Search for the cell housing the specified text and yield its (X, Y) center coordinate. 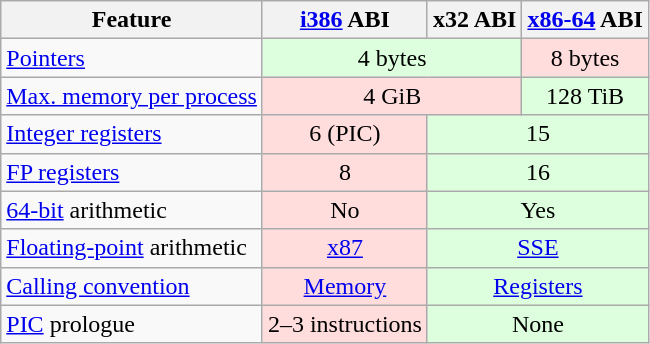
8 bytes (585, 58)
Integer registers (132, 134)
Max. memory per process (132, 96)
Pointers (132, 58)
None (538, 324)
x86-64 ABI (585, 20)
FP registers (132, 172)
Memory (344, 286)
128 TiB (585, 96)
4 GiB (392, 96)
i386 ABI (344, 20)
64-bit arithmetic (132, 210)
4 bytes (392, 58)
x87 (344, 248)
SSE (538, 248)
2–3 instructions (344, 324)
Floating-point arithmetic (132, 248)
8 (344, 172)
Yes (538, 210)
Feature (132, 20)
PIC prologue (132, 324)
No (344, 210)
16 (538, 172)
6 (PIC) (344, 134)
Calling convention (132, 286)
Registers (538, 286)
15 (538, 134)
x32 ABI (474, 20)
